From the cell containing the given text, extract its center point as (X, Y) coordinate. 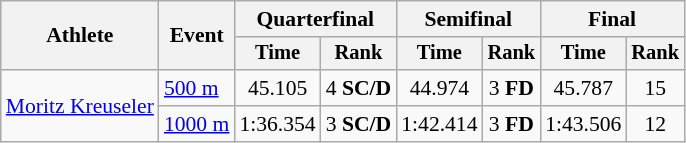
1:43.506 (583, 124)
500 m (196, 88)
12 (655, 124)
1:42.414 (439, 124)
4 SC/D (359, 88)
Athlete (80, 36)
1000 m (196, 124)
44.974 (439, 88)
15 (655, 88)
Semifinal (468, 19)
45.787 (583, 88)
Event (196, 36)
Quarterfinal (315, 19)
3 SC/D (359, 124)
Final (612, 19)
Moritz Kreuseler (80, 106)
1:36.354 (277, 124)
45.105 (277, 88)
